Return [X, Y] of the center of cell containing provided text 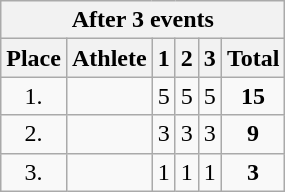
Total [253, 58]
Athlete [109, 58]
Place [34, 58]
9 [253, 134]
3. [34, 172]
15 [253, 96]
2. [34, 134]
After 3 events [143, 20]
2 [186, 58]
1. [34, 96]
